Locate the cell with the specified text and output its (X, Y) center coordinate. 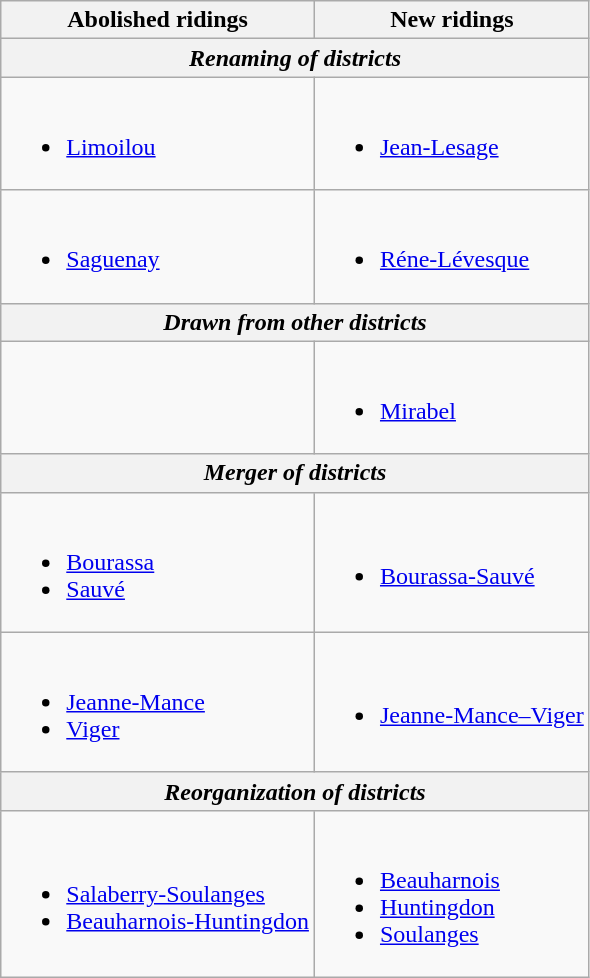
Merger of districts (296, 473)
Jeanne-Mance–Viger (452, 702)
Drawn from other districts (296, 322)
Jeanne-ManceViger (158, 702)
Limoilou (158, 134)
New ridings (452, 20)
Mirabel (452, 398)
Réne-Lévesque (452, 246)
BeauharnoisHuntingdonSoulanges (452, 894)
Abolished ridings (158, 20)
Salaberry-SoulangesBeauharnois-Huntingdon (158, 894)
Jean-Lesage (452, 134)
BourassaSauvé (158, 562)
Reorganization of districts (296, 791)
Saguenay (158, 246)
Renaming of districts (296, 58)
Bourassa-Sauvé (452, 562)
